Find where the given text appears and provide that cell's center as (x, y) coordinate. 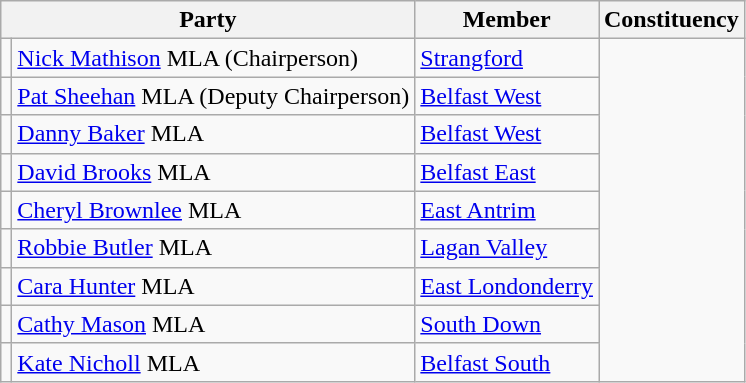
Lagan Valley (507, 248)
Member (507, 20)
Belfast South (507, 362)
Cara Hunter MLA (214, 286)
Pat Sheehan MLA (Deputy Chairperson) (214, 96)
South Down (507, 324)
Cathy Mason MLA (214, 324)
Strangford (507, 58)
East Londonderry (507, 286)
Party (208, 20)
Danny Baker MLA (214, 134)
Belfast East (507, 172)
Nick Mathison MLA (Chairperson) (214, 58)
David Brooks MLA (214, 172)
Constituency (671, 20)
Kate Nicholl MLA (214, 362)
Robbie Butler MLA (214, 248)
East Antrim (507, 210)
Cheryl Brownlee MLA (214, 210)
